Scan for the cell matching the given text and deliver its (X, Y) coordinate at center. 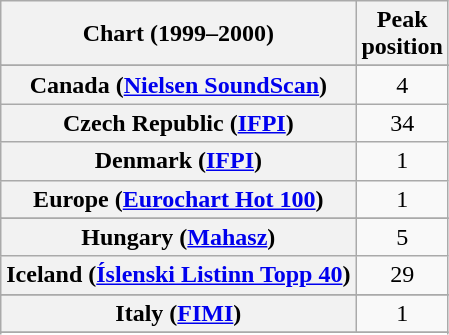
5 (402, 237)
4 (402, 85)
Czech Republic (IFPI) (178, 123)
Hungary (Mahasz) (178, 237)
Denmark (IFPI) (178, 161)
Chart (1999–2000) (178, 34)
Iceland (Íslenski Listinn Topp 40) (178, 275)
Europe (Eurochart Hot 100) (178, 199)
Canada (Nielsen SoundScan) (178, 85)
Italy (FIMI) (178, 313)
29 (402, 275)
Peakposition (402, 34)
34 (402, 123)
